From the cell containing the given text, extract its center point as [X, Y] coordinate. 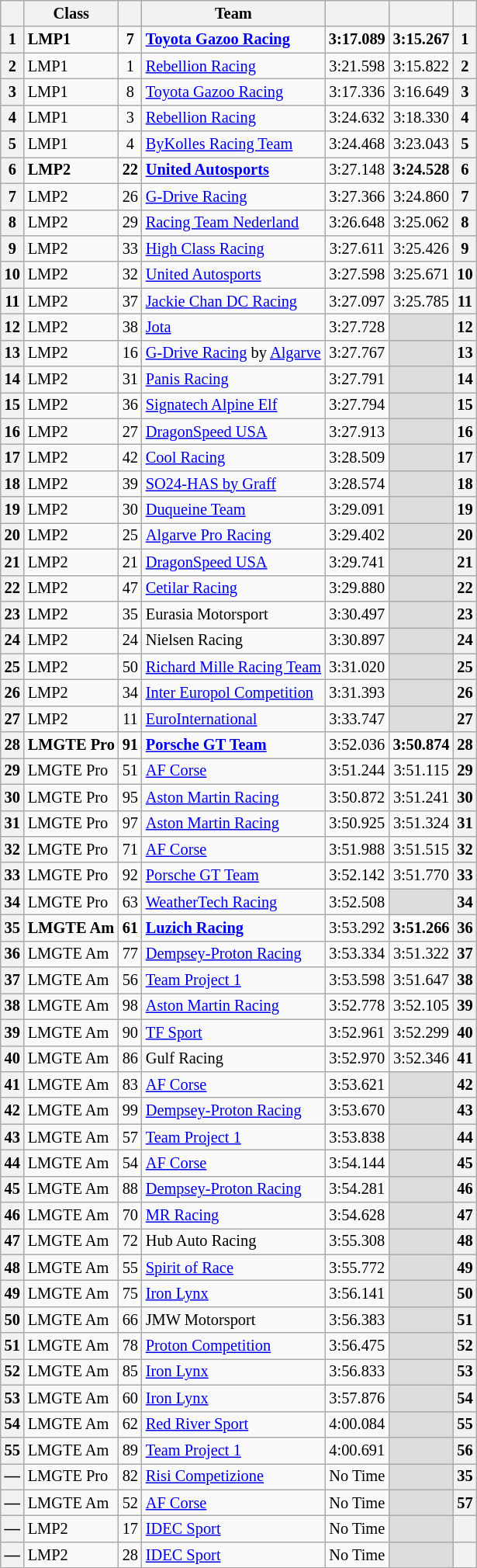
Risi Competizione [233, 1476]
Red River Sport [233, 1424]
97 [130, 824]
85 [130, 1372]
3:25.785 [422, 301]
60 [130, 1398]
3:54.628 [357, 1216]
3:16.649 [422, 92]
Jackie Chan DC Racing [233, 301]
3:55.308 [357, 1241]
3:29.091 [357, 510]
3:29.741 [357, 562]
3:56.833 [357, 1372]
3:51.322 [422, 954]
3:53.621 [357, 1084]
3:27.794 [357, 405]
3:52.036 [357, 745]
3:27.148 [357, 170]
3:51.770 [422, 876]
88 [130, 1189]
3:51.515 [422, 849]
3:27.767 [357, 353]
3:54.144 [357, 1163]
3:52.508 [357, 902]
3:52.299 [422, 1032]
Racing Team Nederland [233, 223]
3:29.880 [357, 588]
95 [130, 797]
3:51.241 [422, 797]
3:52.970 [357, 1059]
72 [130, 1241]
3:53.670 [357, 1111]
3:50.925 [357, 824]
3:52.105 [422, 1006]
3:21.598 [357, 66]
4:00.691 [357, 1450]
3:27.366 [357, 196]
3:24.468 [357, 144]
JMW Motorsport [233, 1320]
3:56.475 [357, 1346]
66 [130, 1320]
EuroInternational [233, 719]
3:53.838 [357, 1137]
Gulf Racing [233, 1059]
3:27.598 [357, 275]
3:51.115 [422, 771]
3:23.043 [422, 144]
3:51.244 [357, 771]
3:31.020 [357, 667]
3:30.497 [357, 614]
3:51.988 [357, 849]
3:17.089 [357, 40]
Panis Racing [233, 380]
78 [130, 1346]
Signatech Alpine Elf [233, 405]
Inter Europol Competition [233, 692]
3:28.574 [357, 484]
3:18.330 [422, 118]
3:50.874 [422, 745]
3:52.346 [422, 1059]
83 [130, 1084]
77 [130, 954]
3:53.598 [357, 980]
3:51.647 [422, 980]
Class [71, 13]
3:53.292 [357, 928]
3:25.426 [422, 248]
63 [130, 902]
3:51.324 [422, 824]
92 [130, 876]
Jota [233, 327]
3:27.728 [357, 327]
3:50.872 [357, 797]
3:28.509 [357, 457]
61 [130, 928]
4:00.084 [357, 1424]
3:31.393 [357, 692]
TF Sport [233, 1032]
Spirit of Race [233, 1268]
71 [130, 849]
3:29.402 [357, 536]
3:51.266 [422, 928]
Nielsen Racing [233, 640]
Proton Competition [233, 1346]
3:52.778 [357, 1006]
3:24.860 [422, 196]
SO24-HAS by Graff [233, 484]
Eurasia Motorsport [233, 614]
3:52.142 [357, 876]
3:57.876 [357, 1398]
Luzich Racing [233, 928]
3:53.334 [357, 954]
3:25.671 [422, 275]
3:27.097 [357, 301]
G-Drive Racing by Algarve [233, 353]
3:25.062 [422, 223]
G-Drive Racing [233, 196]
MR Racing [233, 1216]
98 [130, 1006]
3:15.822 [422, 66]
70 [130, 1216]
Algarve Pro Racing [233, 536]
62 [130, 1424]
3:17.336 [357, 92]
Team [233, 13]
3:55.772 [357, 1268]
3:24.528 [422, 170]
3:56.383 [357, 1320]
99 [130, 1111]
3:52.961 [357, 1032]
3:27.791 [357, 380]
3:15.267 [422, 40]
Hub Auto Racing [233, 1241]
3:30.897 [357, 640]
82 [130, 1476]
3:27.611 [357, 248]
Duqueine Team [233, 510]
High Class Racing [233, 248]
3:24.632 [357, 118]
Cool Racing [233, 457]
ByKolles Racing Team [233, 144]
89 [130, 1450]
3:54.281 [357, 1189]
WeatherTech Racing [233, 902]
3:33.747 [357, 719]
Cetilar Racing [233, 588]
75 [130, 1294]
3:56.141 [357, 1294]
90 [130, 1032]
3:26.648 [357, 223]
91 [130, 745]
86 [130, 1059]
3:27.913 [357, 432]
Richard Mille Racing Team [233, 667]
